Pinpoint the cell where the given text exists, returning its [x, y] midpoint coordinate. 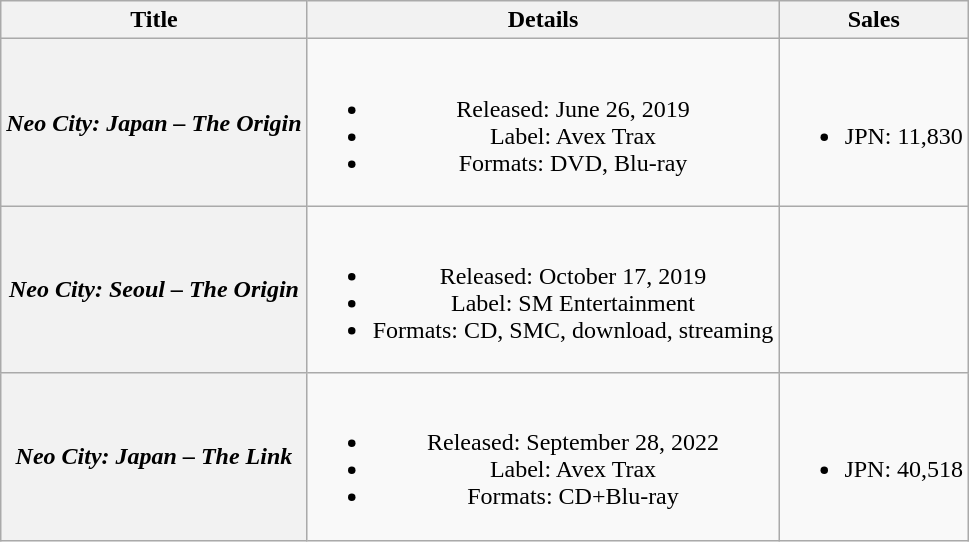
Released: October 17, 2019Label: SM EntertainmentFormats: CD, SMC, download, streaming [543, 290]
JPN: 40,518 [874, 456]
Neo City: Japan – The Origin [154, 122]
JPN: 11,830 [874, 122]
Title [154, 20]
Neo City: Seoul – The Origin [154, 290]
Released: June 26, 2019Label: Avex TraxFormats: DVD, Blu-ray [543, 122]
Released: September 28, 2022Label: Avex TraxFormats: CD+Blu-ray [543, 456]
Neo City: Japan – The Link [154, 456]
Details [543, 20]
Sales [874, 20]
